Extract the (X, Y) coordinate from the center of the cell holding the provided text.  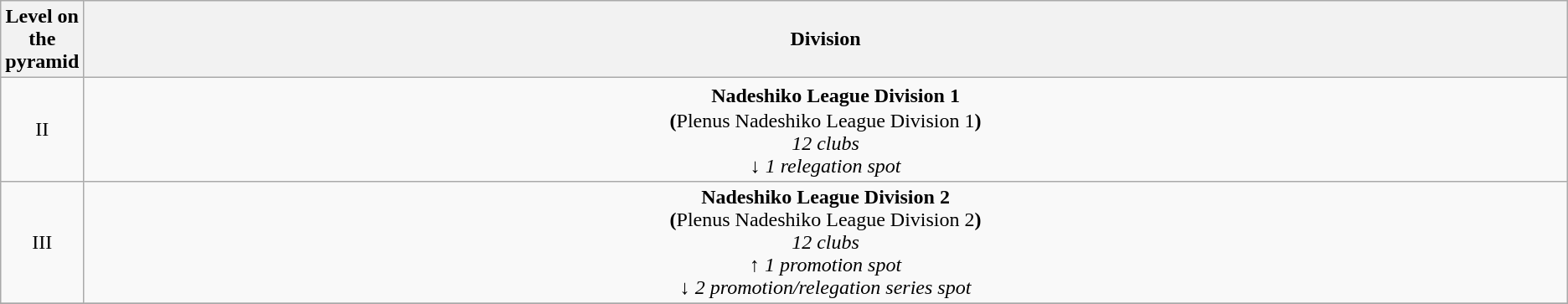
III (42, 242)
Division (826, 39)
Nadeshiko League Division 2(Plenus Nadeshiko League Division 2)12 clubs ↑ 1 promotion spot ↓ 2 promotion/relegation series spot (826, 242)
II (42, 130)
Level on the pyramid (42, 39)
Nadeshiko League Division 1(Plenus Nadeshiko League Division 1)12 clubs ↓ 1 relegation spot (826, 130)
